Provide the (x, y) coordinate of the cell's center where the given text is located.  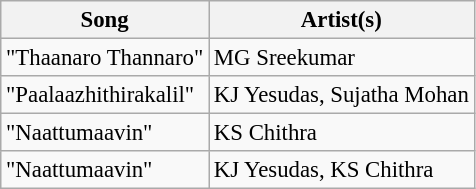
KS Chithra (342, 133)
"Paalaazhithirakalil" (105, 95)
KJ Yesudas, KS Chithra (342, 170)
MG Sreekumar (342, 58)
Song (105, 20)
KJ Yesudas, Sujatha Mohan (342, 95)
Artist(s) (342, 20)
"Thaanaro Thannaro" (105, 58)
